Return the [x, y] coordinate for the center point of the cell that contains the specified text.  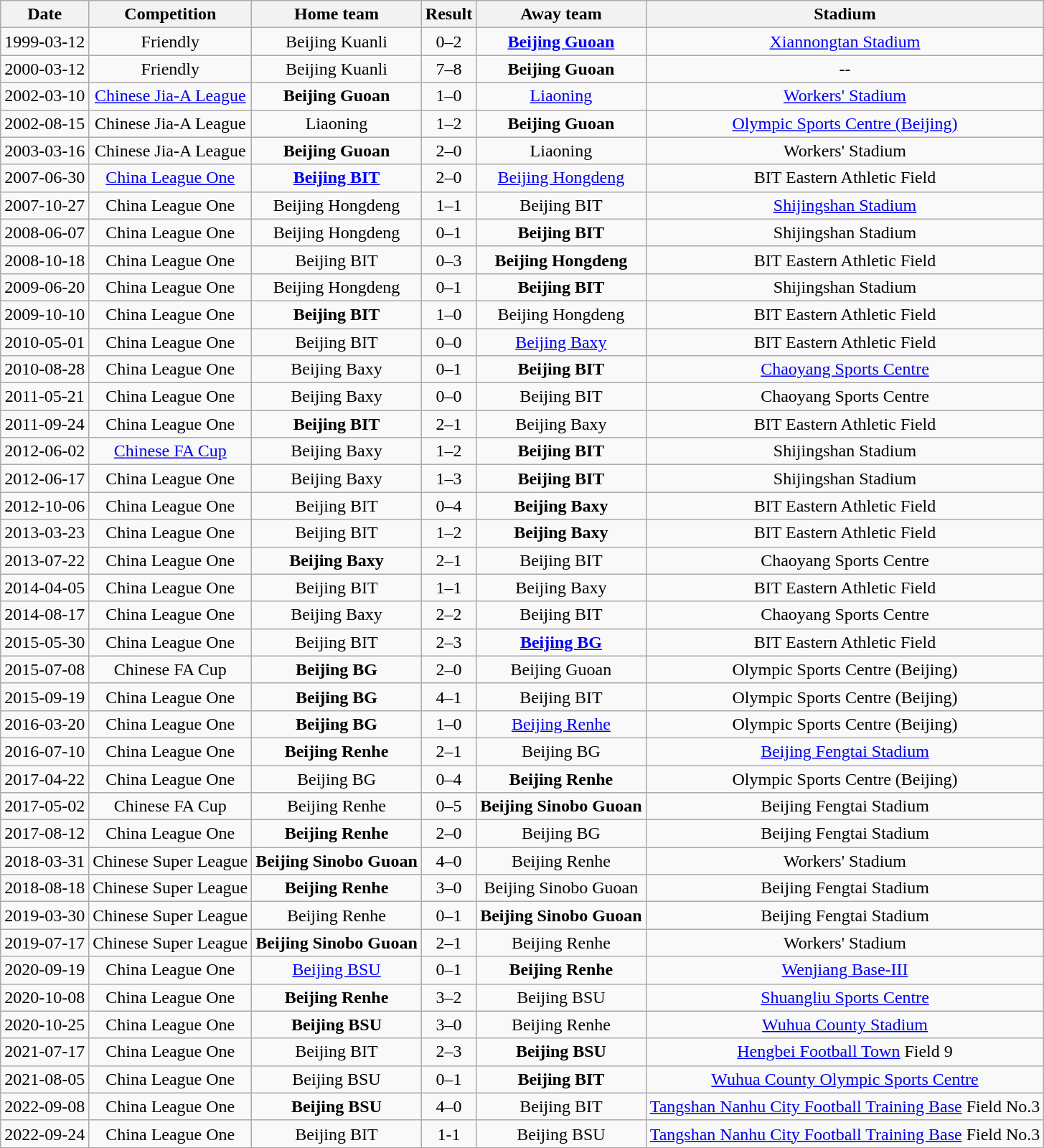
Competition [171, 14]
Wenjiang Base-III [845, 970]
Xiannongtan Stadium [845, 42]
1-1 [448, 1134]
2008-06-07 [44, 232]
2022-09-08 [44, 1106]
Shuangliu Sports Centre [845, 997]
-- [845, 69]
2012-06-02 [44, 451]
2010-08-28 [44, 370]
2016-03-20 [44, 724]
2–2 [448, 615]
2021-08-05 [44, 1079]
2003-03-16 [44, 151]
4–1 [448, 697]
7–8 [448, 69]
2019-07-17 [44, 943]
2011-09-24 [44, 424]
2017-08-12 [44, 834]
1–3 [448, 479]
Date [44, 14]
0–2 [448, 42]
Result [448, 14]
2000-03-12 [44, 69]
2020-10-25 [44, 1025]
Away team [561, 14]
2012-10-06 [44, 506]
2009-06-20 [44, 287]
2007-10-27 [44, 205]
2022-09-24 [44, 1134]
2018-08-18 [44, 888]
0–5 [448, 806]
2013-03-23 [44, 533]
2015-07-08 [44, 669]
2007-06-30 [44, 178]
Home team [337, 14]
2018-03-31 [44, 861]
2015-09-19 [44, 697]
2008-10-18 [44, 260]
2014-04-05 [44, 588]
Wuhua County Stadium [845, 1025]
2021-07-17 [44, 1052]
2020-10-08 [44, 997]
2002-08-15 [44, 123]
2013-07-22 [44, 560]
1999-03-12 [44, 42]
2015-05-30 [44, 642]
2016-07-10 [44, 751]
2017-04-22 [44, 778]
2010-05-01 [44, 342]
2017-05-02 [44, 806]
Wuhua County Olympic Sports Centre [845, 1079]
Hengbei Football Town Field 9 [845, 1052]
2002-03-10 [44, 96]
0–3 [448, 260]
2009-10-10 [44, 314]
2014-08-17 [44, 615]
2011-05-21 [44, 397]
2019-03-30 [44, 916]
2012-06-17 [44, 479]
2020-09-19 [44, 970]
Stadium [845, 14]
3–2 [448, 997]
